From the cell containing the given text, extract its center point as [x, y] coordinate. 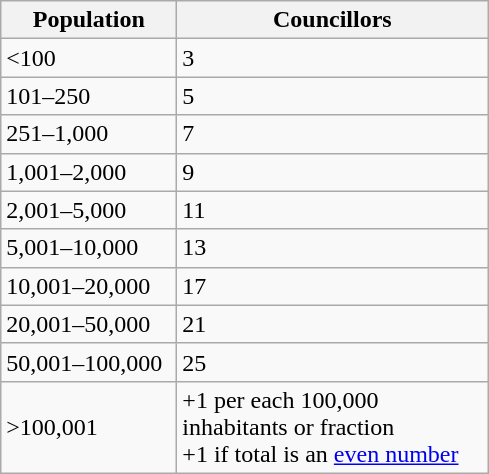
+1 per each 100,000 inhabitants or fraction+1 if total is an even number [332, 427]
7 [332, 134]
50,001–100,000 [89, 362]
10,001–20,000 [89, 286]
251–1,000 [89, 134]
13 [332, 248]
101–250 [89, 96]
>100,001 [89, 427]
9 [332, 172]
11 [332, 210]
1,001–2,000 [89, 172]
Population [89, 20]
3 [332, 58]
2,001–5,000 [89, 210]
<100 [89, 58]
25 [332, 362]
5,001–10,000 [89, 248]
Councillors [332, 20]
20,001–50,000 [89, 324]
21 [332, 324]
5 [332, 96]
17 [332, 286]
